Return the [X, Y] coordinate for the center point of the cell that contains the specified text.  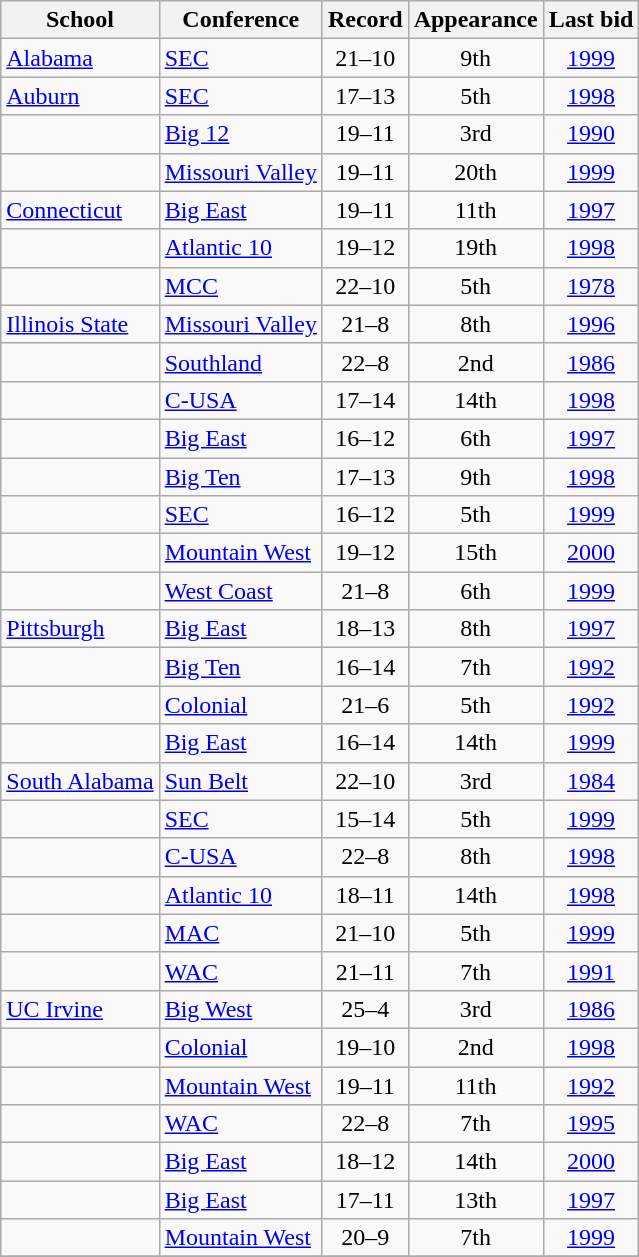
Big West [240, 1009]
18–11 [365, 895]
Alabama [80, 58]
Pittsburgh [80, 629]
20–9 [365, 1238]
School [80, 20]
Conference [240, 20]
West Coast [240, 591]
15–14 [365, 819]
Appearance [476, 20]
Illinois State [80, 324]
Auburn [80, 96]
1984 [591, 781]
MAC [240, 933]
Southland [240, 362]
19–10 [365, 1047]
19th [476, 248]
1990 [591, 134]
Connecticut [80, 210]
25–4 [365, 1009]
1991 [591, 971]
21–6 [365, 705]
MCC [240, 286]
18–13 [365, 629]
20th [476, 172]
UC Irvine [80, 1009]
1996 [591, 324]
17–11 [365, 1200]
21–11 [365, 971]
13th [476, 1200]
South Alabama [80, 781]
1978 [591, 286]
Big 12 [240, 134]
Last bid [591, 20]
17–14 [365, 400]
18–12 [365, 1162]
15th [476, 553]
1995 [591, 1124]
Record [365, 20]
Sun Belt [240, 781]
